Output the (x, y) coordinate of the center of the cell containing the given text.  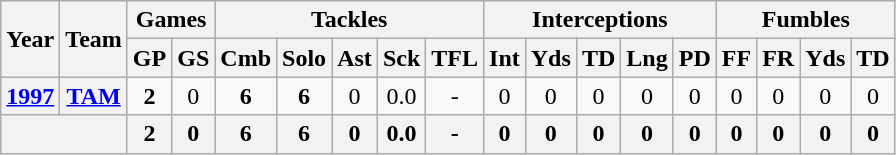
Solo (304, 58)
Lng (647, 58)
GP (149, 58)
Ast (355, 58)
Fumbles (806, 20)
FF (736, 58)
Cmb (246, 58)
Interceptions (600, 20)
1997 (30, 96)
Sck (401, 58)
FR (778, 58)
Team (94, 39)
TAM (94, 96)
Tackles (350, 20)
Games (170, 20)
Year (30, 39)
Int (505, 58)
PD (694, 58)
GS (194, 58)
TFL (455, 58)
